From the cell containing the given text, extract its center point as (x, y) coordinate. 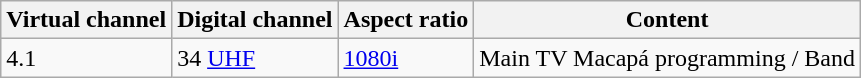
4.1 (86, 58)
Aspect ratio (406, 20)
34 UHF (255, 58)
1080i (406, 58)
Virtual channel (86, 20)
Main TV Macapá programming / Band (668, 58)
Content (668, 20)
Digital channel (255, 20)
